Identify which cell holds the provided text, then report its [X, Y] central coordinate. 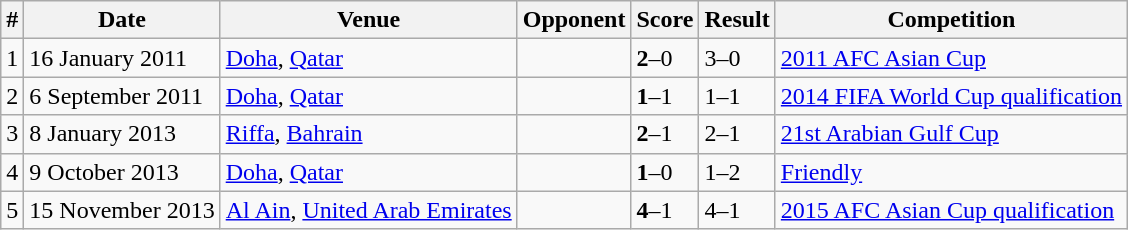
8 January 2013 [122, 134]
Competition [951, 20]
6 September 2011 [122, 96]
2015 AFC Asian Cup qualification [951, 210]
4 [12, 172]
2014 FIFA World Cup qualification [951, 96]
1–0 [665, 172]
Date [122, 20]
Opponent [574, 20]
1–2 [737, 172]
9 October 2013 [122, 172]
2011 AFC Asian Cup [951, 58]
Riffa, Bahrain [368, 134]
Al Ain, United Arab Emirates [368, 210]
Score [665, 20]
1 [12, 58]
5 [12, 210]
21st Arabian Gulf Cup [951, 134]
Result [737, 20]
15 November 2013 [122, 210]
2–0 [665, 58]
2 [12, 96]
Venue [368, 20]
3 [12, 134]
16 January 2011 [122, 58]
Friendly [951, 172]
3–0 [737, 58]
# [12, 20]
